Pinpoint the cell where the given text exists, returning its (X, Y) midpoint coordinate. 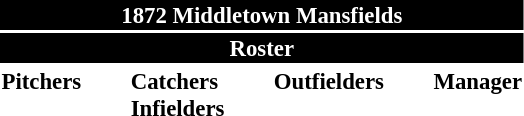
1872 Middletown Mansfields (262, 15)
Roster (262, 48)
